Determine the [x, y] coordinate at the center of the cell enclosing the given text.  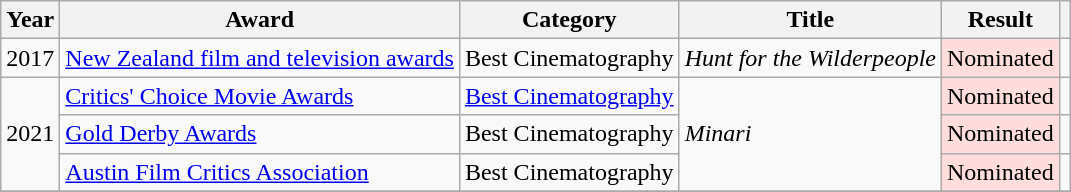
Category [569, 20]
2017 [30, 58]
2021 [30, 134]
Title [810, 20]
Result [1000, 20]
Austin Film Critics Association [260, 172]
Hunt for the Wilderpeople [810, 58]
Minari [810, 134]
Year [30, 20]
Award [260, 20]
New Zealand film and television awards [260, 58]
Critics' Choice Movie Awards [260, 96]
Gold Derby Awards [260, 134]
